For the text-containing cell, return its midpoint in [X, Y] coordinate format. 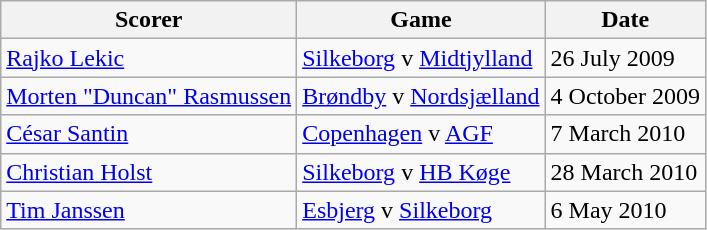
4 October 2009 [625, 96]
Game [421, 20]
Silkeborg v Midtjylland [421, 58]
Christian Holst [149, 172]
28 March 2010 [625, 172]
26 July 2009 [625, 58]
Esbjerg v Silkeborg [421, 210]
Morten "Duncan" Rasmussen [149, 96]
Tim Janssen [149, 210]
Silkeborg v HB Køge [421, 172]
7 March 2010 [625, 134]
Copenhagen v AGF [421, 134]
César Santin [149, 134]
6 May 2010 [625, 210]
Scorer [149, 20]
Date [625, 20]
Rajko Lekic [149, 58]
Brøndby v Nordsjælland [421, 96]
